Scan for the cell matching the given text and deliver its (x, y) coordinate at center. 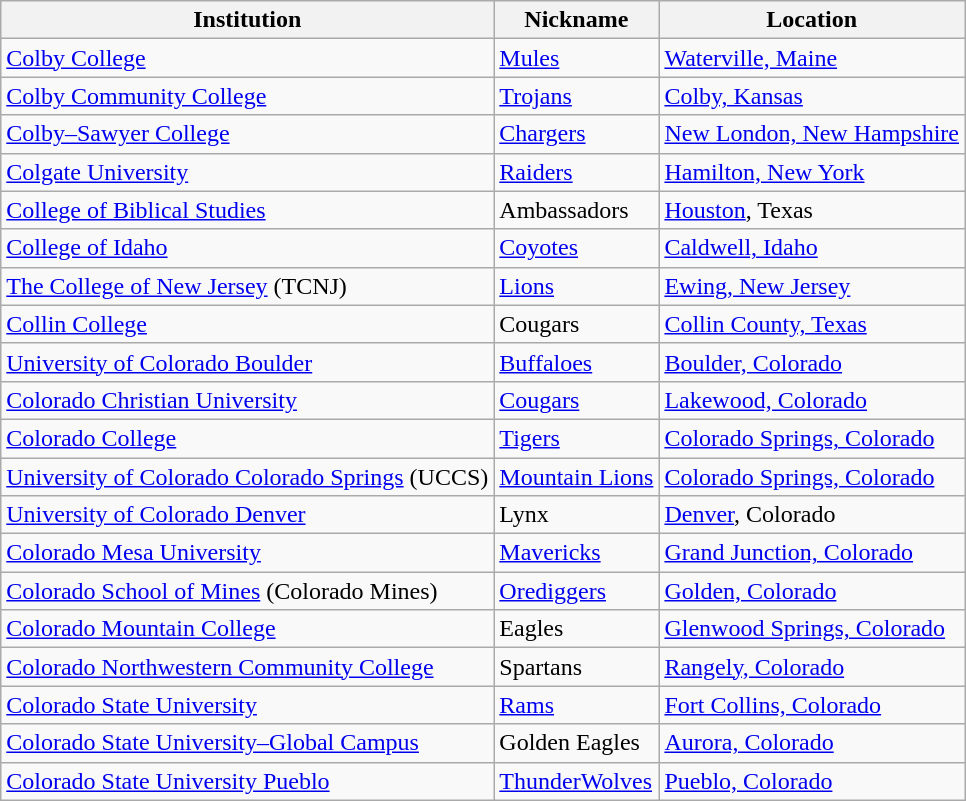
Ewing, New Jersey (812, 286)
Ambassadors (576, 210)
Grand Junction, Colorado (812, 553)
Colorado State University–Global Campus (248, 743)
Raiders (576, 172)
Glenwood Springs, Colorado (812, 629)
Lynx (576, 515)
Location (812, 20)
Nickname (576, 20)
Mountain Lions (576, 477)
Waterville, Maine (812, 58)
Rams (576, 705)
ThunderWolves (576, 781)
Colby Community College (248, 96)
Colorado State University Pueblo (248, 781)
College of Biblical Studies (248, 210)
Colorado Mesa University (248, 553)
Colorado Christian University (248, 400)
Trojans (576, 96)
Orediggers (576, 591)
Eagles (576, 629)
Collin County, Texas (812, 324)
Colby College (248, 58)
Colgate University (248, 172)
Pueblo, Colorado (812, 781)
Colorado School of Mines (Colorado Mines) (248, 591)
Institution (248, 20)
Colorado College (248, 438)
Golden Eagles (576, 743)
Tigers (576, 438)
Mules (576, 58)
University of Colorado Colorado Springs (UCCS) (248, 477)
Golden, Colorado (812, 591)
Buffaloes (576, 362)
Boulder, Colorado (812, 362)
University of Colorado Denver (248, 515)
Houston, Texas (812, 210)
Colby, Kansas (812, 96)
Lakewood, Colorado (812, 400)
Collin College (248, 324)
Hamilton, New York (812, 172)
Rangely, Colorado (812, 667)
Caldwell, Idaho (812, 248)
New London, New Hampshire (812, 134)
Fort Collins, Colorado (812, 705)
Chargers (576, 134)
Lions (576, 286)
Spartans (576, 667)
Mavericks (576, 553)
Colorado Northwestern Community College (248, 667)
Colorado State University (248, 705)
Colby–Sawyer College (248, 134)
Colorado Mountain College (248, 629)
Denver, Colorado (812, 515)
University of Colorado Boulder (248, 362)
The College of New Jersey (TCNJ) (248, 286)
Coyotes (576, 248)
Aurora, Colorado (812, 743)
College of Idaho (248, 248)
